From the cell containing the given text, extract its center point as [x, y] coordinate. 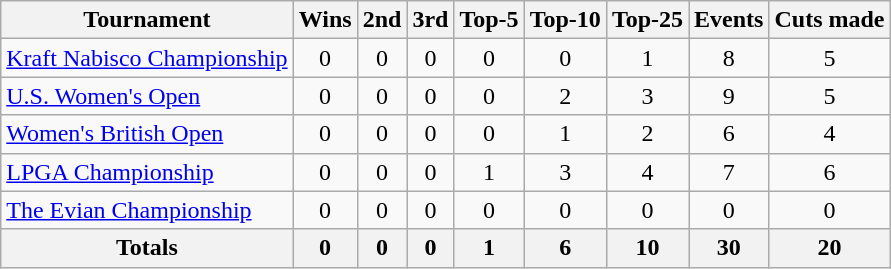
Events [729, 20]
30 [729, 248]
LPGA Championship [147, 172]
8 [729, 58]
Top-10 [565, 20]
Women's British Open [147, 134]
Cuts made [830, 20]
Wins [325, 20]
U.S. Women's Open [147, 96]
Top-25 [647, 20]
The Evian Championship [147, 210]
Totals [147, 248]
Top-5 [489, 20]
20 [830, 248]
10 [647, 248]
3rd [430, 20]
2nd [382, 20]
Tournament [147, 20]
9 [729, 96]
7 [729, 172]
Kraft Nabisco Championship [147, 58]
